Scan for the cell matching the given text and deliver its (x, y) coordinate at center. 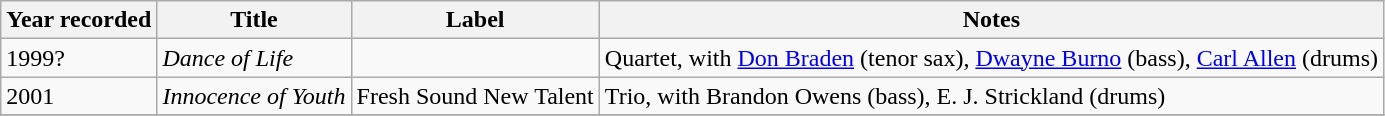
Dance of Life (254, 58)
Innocence of Youth (254, 96)
Title (254, 20)
Notes (991, 20)
Quartet, with Don Braden (tenor sax), Dwayne Burno (bass), Carl Allen (drums) (991, 58)
Fresh Sound New Talent (475, 96)
Label (475, 20)
1999? (79, 58)
Trio, with Brandon Owens (bass), E. J. Strickland (drums) (991, 96)
Year recorded (79, 20)
2001 (79, 96)
